Identify which cell holds the provided text, then report its (X, Y) central coordinate. 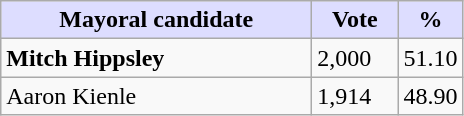
2,000 (355, 58)
51.10 (430, 58)
Aaron Kienle (156, 96)
Mayoral candidate (156, 20)
Mitch Hippsley (156, 58)
1,914 (355, 96)
% (430, 20)
48.90 (430, 96)
Vote (355, 20)
